Return the (x, y) coordinate for the center point of the cell that contains the specified text.  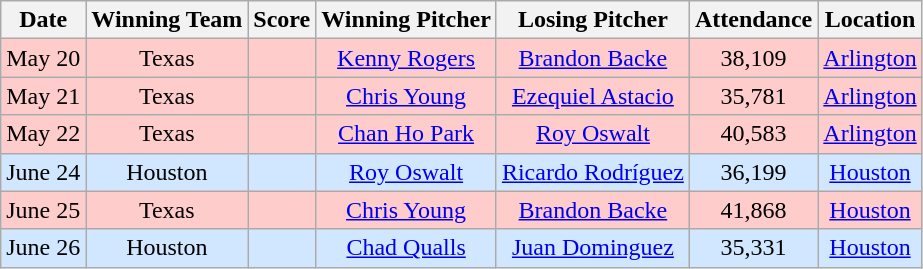
May 22 (44, 134)
Winning Team (167, 20)
Score (282, 20)
June 25 (44, 210)
Location (870, 20)
Losing Pitcher (592, 20)
35,781 (753, 96)
Date (44, 20)
40,583 (753, 134)
Winning Pitcher (406, 20)
May 21 (44, 96)
Kenny Rogers (406, 58)
41,868 (753, 210)
Attendance (753, 20)
36,199 (753, 172)
May 20 (44, 58)
38,109 (753, 58)
Chad Qualls (406, 248)
June 24 (44, 172)
June 26 (44, 248)
Ricardo Rodríguez (592, 172)
Chan Ho Park (406, 134)
35,331 (753, 248)
Ezequiel Astacio (592, 96)
Juan Dominguez (592, 248)
